From the cell containing the given text, extract its center point as (x, y) coordinate. 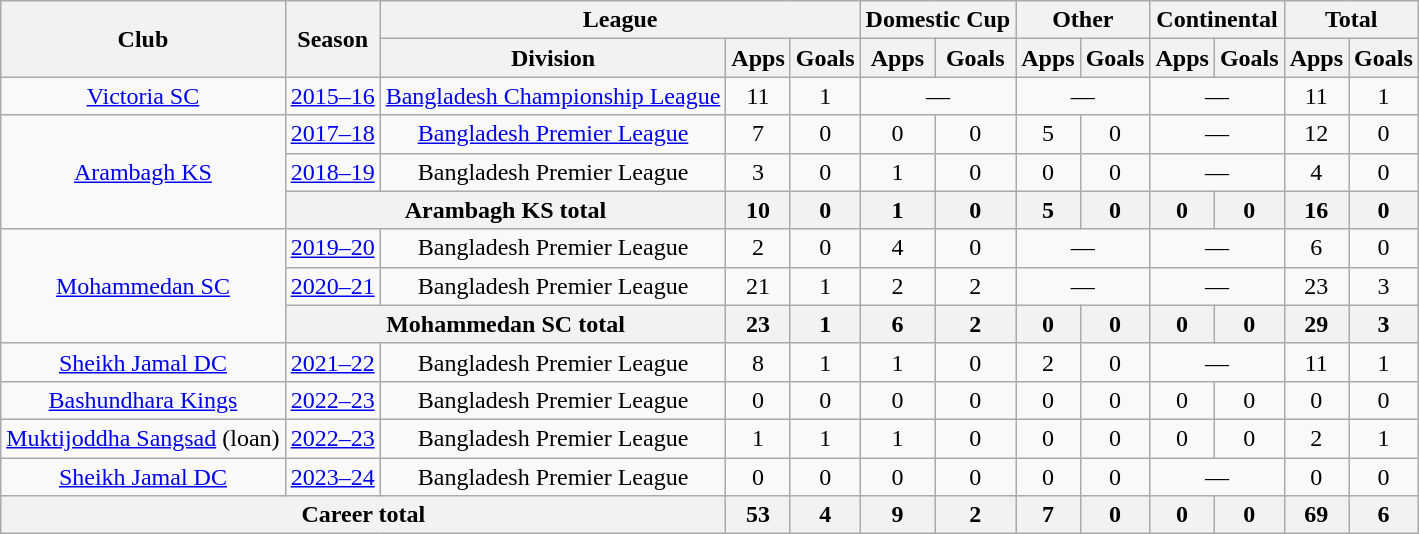
Other (1083, 20)
2021–22 (332, 362)
Total (1351, 20)
8 (758, 362)
Bangladesh Championship League (553, 96)
29 (1316, 324)
Mohammedan SC total (506, 324)
53 (758, 515)
16 (1316, 210)
Muktijoddha Sangsad (loan) (143, 438)
2023–24 (332, 477)
2019–20 (332, 248)
2018–19 (332, 172)
Continental (1217, 20)
Club (143, 39)
League (620, 20)
Arambagh KS total (506, 210)
Arambagh KS (143, 172)
2017–18 (332, 134)
Season (332, 39)
Victoria SC (143, 96)
2015–16 (332, 96)
Domestic Cup (938, 20)
12 (1316, 134)
2020–21 (332, 286)
21 (758, 286)
10 (758, 210)
Career total (364, 515)
Mohammedan SC (143, 286)
69 (1316, 515)
Bashundhara Kings (143, 400)
Division (553, 58)
9 (898, 515)
